Extract the (x, y) coordinate from the center of the cell holding the provided text.  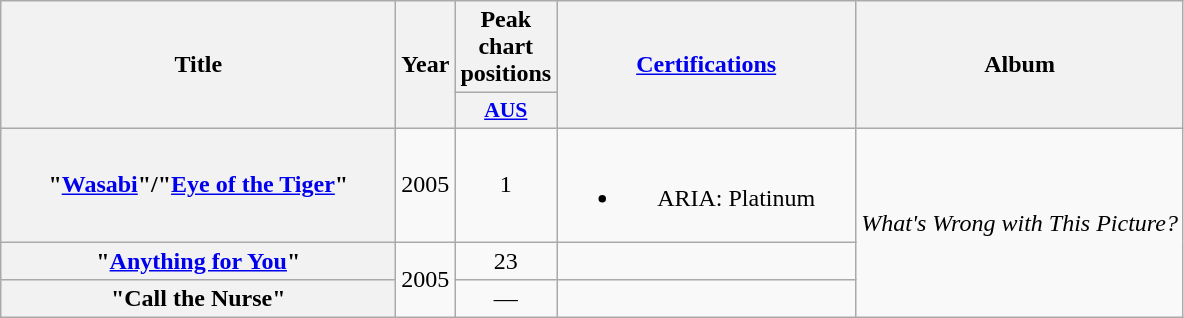
1 (506, 184)
AUS (506, 111)
23 (506, 261)
Certifications (706, 65)
ARIA: Platinum (706, 184)
What's Wrong with This Picture? (1020, 222)
Title (198, 65)
— (506, 299)
"Call the Nurse" (198, 299)
Year (426, 65)
Peak chart positions (506, 47)
"Wasabi"/"Eye of the Tiger" (198, 184)
"Anything for You" (198, 261)
Album (1020, 65)
